Return [X, Y] of the center of cell containing provided text 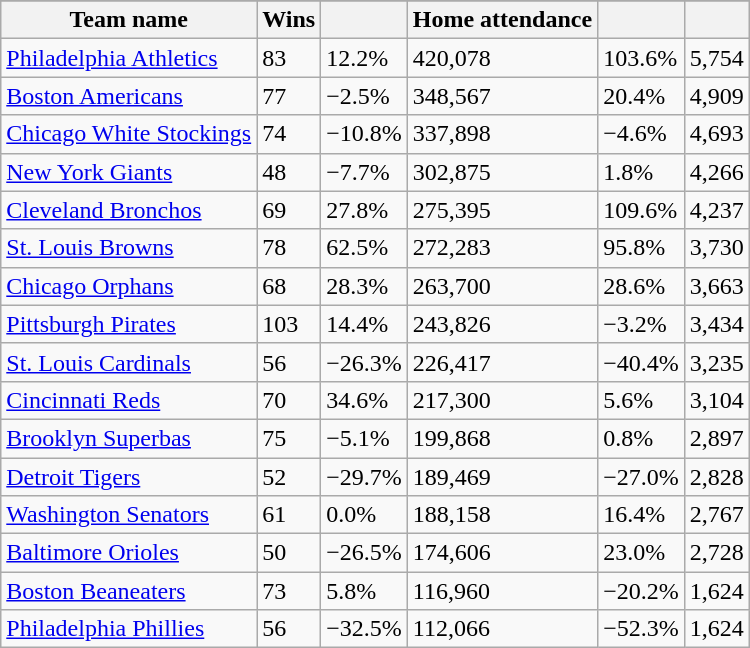
−2.5% [364, 96]
Brooklyn Superbas [129, 438]
75 [289, 438]
0.8% [642, 438]
St. Louis Cardinals [129, 362]
Cleveland Bronchos [129, 210]
14.4% [364, 324]
−4.6% [642, 134]
0.0% [364, 515]
28.6% [642, 286]
−26.3% [364, 362]
New York Giants [129, 172]
62.5% [364, 248]
50 [289, 553]
2,767 [716, 515]
275,395 [502, 210]
Baltimore Orioles [129, 553]
St. Louis Browns [129, 248]
27.8% [364, 210]
103 [289, 324]
174,606 [502, 553]
52 [289, 477]
−32.5% [364, 629]
70 [289, 400]
116,960 [502, 591]
Boston Beaneaters [129, 591]
61 [289, 515]
77 [289, 96]
95.8% [642, 248]
Pittsburgh Pirates [129, 324]
Chicago White Stockings [129, 134]
2,828 [716, 477]
−27.0% [642, 477]
28.3% [364, 286]
−29.7% [364, 477]
Wins [289, 20]
4,266 [716, 172]
199,868 [502, 438]
68 [289, 286]
109.6% [642, 210]
4,237 [716, 210]
217,300 [502, 400]
189,469 [502, 477]
Home attendance [502, 20]
16.4% [642, 515]
348,567 [502, 96]
5.6% [642, 400]
263,700 [502, 286]
23.0% [642, 553]
4,693 [716, 134]
272,283 [502, 248]
−26.5% [364, 553]
Team name [129, 20]
−40.4% [642, 362]
3,104 [716, 400]
302,875 [502, 172]
Philadelphia Phillies [129, 629]
188,158 [502, 515]
3,235 [716, 362]
20.4% [642, 96]
1.8% [642, 172]
3,434 [716, 324]
−52.3% [642, 629]
Philadelphia Athletics [129, 58]
12.2% [364, 58]
Chicago Orphans [129, 286]
226,417 [502, 362]
243,826 [502, 324]
4,909 [716, 96]
Detroit Tigers [129, 477]
337,898 [502, 134]
34.6% [364, 400]
−20.2% [642, 591]
2,897 [716, 438]
5,754 [716, 58]
3,663 [716, 286]
2,728 [716, 553]
Boston Americans [129, 96]
−10.8% [364, 134]
112,066 [502, 629]
48 [289, 172]
−7.7% [364, 172]
103.6% [642, 58]
5.8% [364, 591]
83 [289, 58]
73 [289, 591]
420,078 [502, 58]
69 [289, 210]
Cincinnati Reds [129, 400]
74 [289, 134]
Washington Senators [129, 515]
78 [289, 248]
−5.1% [364, 438]
−3.2% [642, 324]
3,730 [716, 248]
